From the cell containing the given text, extract its center point as (X, Y) coordinate. 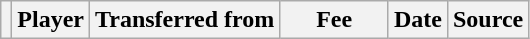
Player (51, 20)
Fee (334, 20)
Transferred from (185, 20)
Source (488, 20)
Date (418, 20)
